Search for the cell housing the specified text and yield its [X, Y] center coordinate. 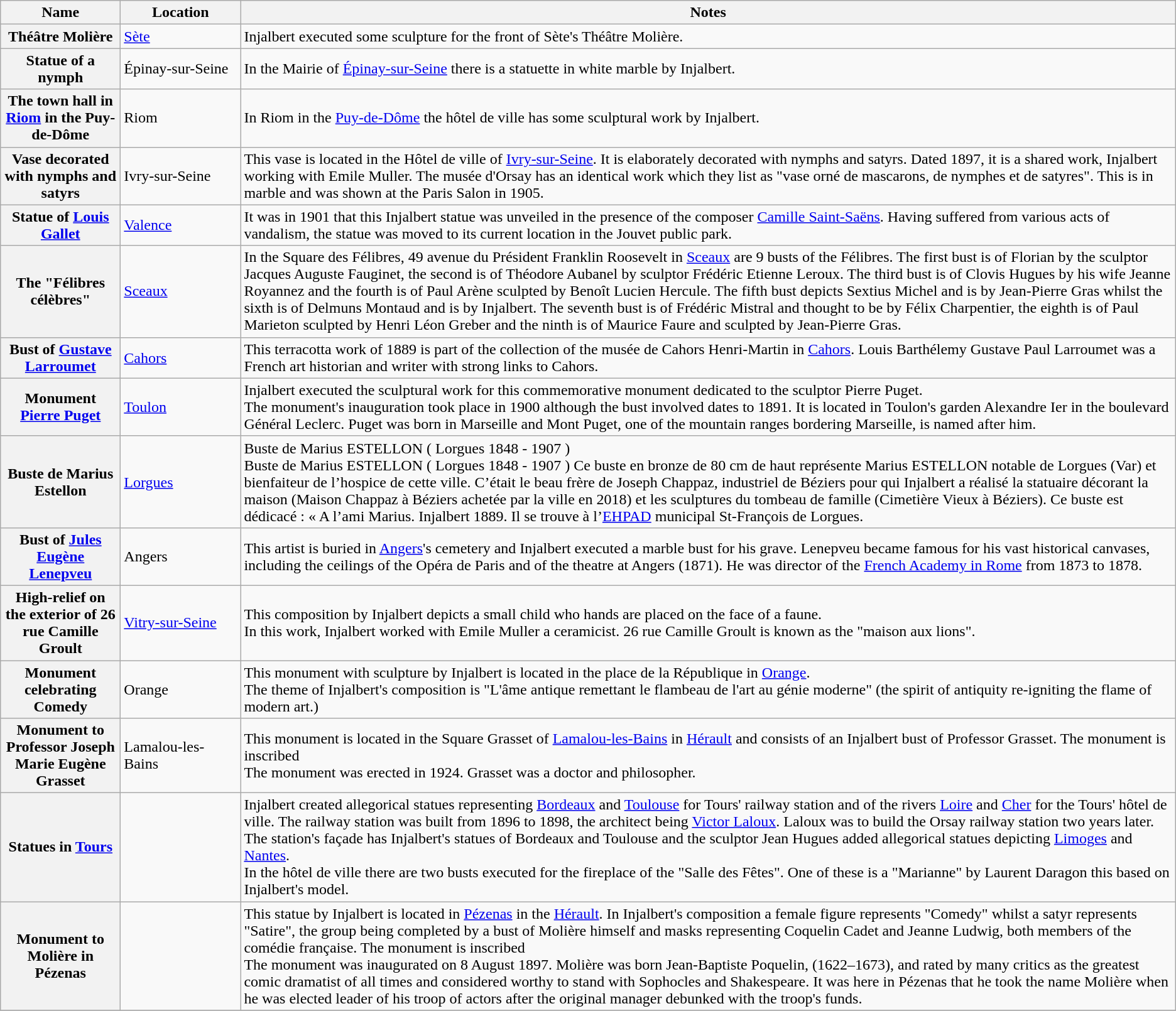
Statue of Louis Gallet [60, 225]
Théâtre Molière [60, 36]
Épinay-sur-Seine [181, 69]
Vase decorated with nymphs and satyrs [60, 176]
Lorgues [181, 482]
Toulon [181, 407]
The town hall in Riom in the Puy-de-Dôme [60, 118]
In Riom in the Puy-de-Dôme the hôtel de ville has some sculptural work by Injalbert. [708, 118]
Bust of Gustave Larroumet [60, 358]
Sète [181, 36]
Riom [181, 118]
Monument to Molière in Pézenas [60, 956]
Angers [181, 556]
Lamalou-les-Bains [181, 756]
Location [181, 13]
Cahors [181, 358]
The "Félibres célèbres" [60, 291]
Ivry-sur-Seine [181, 176]
Statues in Tours [60, 848]
Injalbert executed some sculpture for the front of Sète's Théâtre Molière. [708, 36]
Sceaux [181, 291]
Monument to Professor Joseph Marie Eugène Grasset [60, 756]
High-relief on the exterior of 26 rue Camille Groult [60, 623]
Buste de Marius Estellon [60, 482]
Valence [181, 225]
Orange [181, 689]
Name [60, 13]
Bust of Jules Eugène Lenepveu [60, 556]
In the Mairie of Épinay-sur-Seine there is a statuette in white marble by Injalbert. [708, 69]
Monument Pierre Puget [60, 407]
Vitry-sur-Seine [181, 623]
Notes [708, 13]
Statue of a nymph [60, 69]
Monument celebrating Comedy [60, 689]
